From the cell containing the given text, extract its center point as [x, y] coordinate. 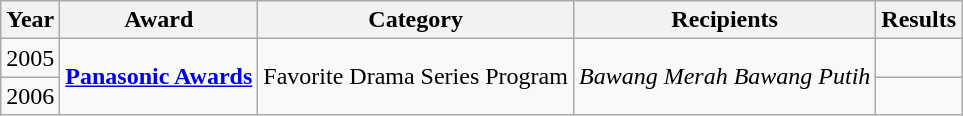
Bawang Merah Bawang Putih [724, 77]
Recipients [724, 20]
Results [919, 20]
Panasonic Awards [159, 77]
Award [159, 20]
Category [416, 20]
2006 [30, 96]
2005 [30, 58]
Favorite Drama Series Program [416, 77]
Year [30, 20]
